From the cell containing the given text, extract its center point as [x, y] coordinate. 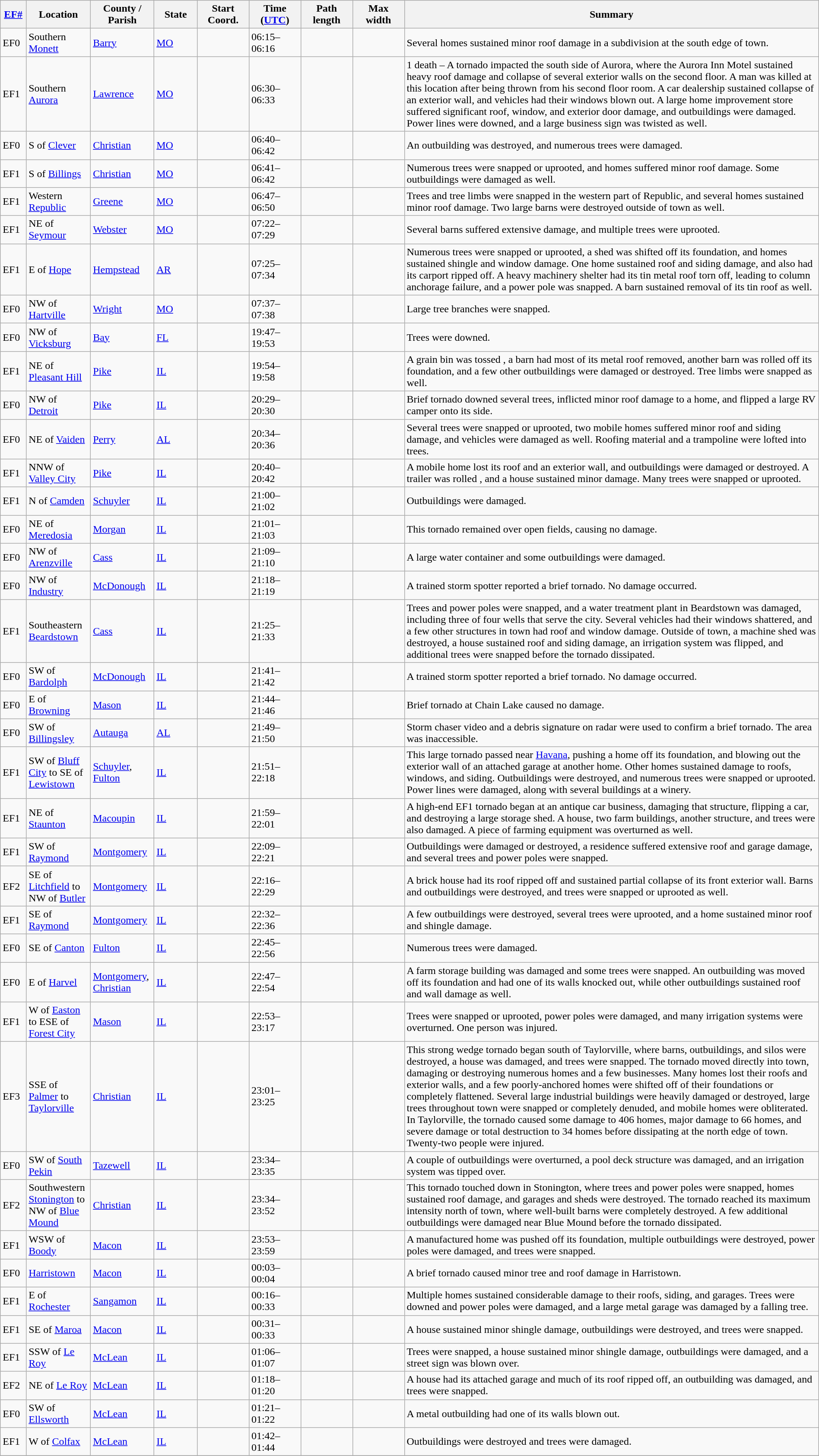
A couple of outbuildings were overturned, a pool deck structure was damaged, and an irrigation system was tipped over. [612, 1165]
SW of Ellsworth [59, 1413]
SSW of Le Roy [59, 1357]
Lawrence [123, 94]
23:53–23:59 [275, 1245]
06:47–06:50 [275, 201]
22:45–22:56 [275, 948]
22:09–22:21 [275, 852]
21:18–21:19 [275, 586]
Perry [123, 439]
NE of Vaiden [59, 439]
Southern Aurora [59, 94]
Tazewell [123, 1165]
Brief tornado downed several trees, inflicted minor roof damage to a home, and flipped a large RV camper onto its side. [612, 405]
SSE of Palmer to Taylorville [59, 1097]
EF# [13, 15]
Southern Monett [59, 42]
20:29–20:30 [275, 405]
SW of Billingsley [59, 733]
07:25–07:34 [275, 270]
FL [176, 337]
06:40–06:42 [275, 145]
E of Rochester [59, 1301]
21:51–22:18 [275, 772]
Schuyler [123, 501]
NE of Pleasant Hill [59, 371]
21:41–21:42 [275, 676]
23:01–23:25 [275, 1097]
A large water container and some outbuildings were damaged. [612, 557]
00:31–00:33 [275, 1329]
This tornado remained over open fields, causing no damage. [612, 530]
Macoupin [123, 818]
Western Republic [59, 201]
Greene [123, 201]
00:16–00:33 [275, 1301]
SW of Bluff City to SE of Lewistown [59, 772]
Outbuildings were damaged or destroyed, a residence suffered extensive roof and garage damage, and several trees and power poles were snapped. [612, 852]
21:00–21:02 [275, 501]
Storm chaser video and a debris signature on radar were used to confirm a brief tornado. The area was inaccessible. [612, 733]
Morgan [123, 530]
Autauga [123, 733]
N of Camden [59, 501]
Trees were snapped, a house sustained minor shingle damage, outbuildings were damaged, and a street sign was blown over. [612, 1357]
Large tree branches were snapped. [612, 309]
A house sustained minor shingle damage, outbuildings were destroyed, and trees were snapped. [612, 1329]
01:18–01:20 [275, 1386]
22:16–22:29 [275, 886]
21:49–21:50 [275, 733]
S of Billings [59, 174]
NNW of Valley City [59, 473]
01:21–01:22 [275, 1413]
Barry [123, 42]
07:22–07:29 [275, 230]
07:37–07:38 [275, 309]
Numerous trees were damaged. [612, 948]
S of Clever [59, 145]
Several barns suffered extensive damage, and multiple trees were uprooted. [612, 230]
Several homes sustained minor roof damage in a subdivision at the south edge of town. [612, 42]
Location [59, 15]
EF3 [13, 1097]
A few outbuildings were destroyed, several trees were uprooted, and a home sustained minor roof and shingle damage. [612, 920]
NW of Arenzville [59, 557]
23:34–23:35 [275, 1165]
Brief tornado at Chain Lake caused no damage. [612, 705]
NW of Hartville [59, 309]
22:47–22:54 [275, 982]
01:42–01:44 [275, 1442]
Time (UTC) [275, 15]
E of Hope [59, 270]
Southwestern Stonington to NW of Blue Mound [59, 1205]
SW of Raymond [59, 852]
23:34–23:52 [275, 1205]
SW of Bardolph [59, 676]
NW of Vicksburg [59, 337]
W of Colfax [59, 1442]
Trees were snapped or uprooted, power poles were damaged, and many irrigation systems were overturned. One person was injured. [612, 1022]
21:44–21:46 [275, 705]
Outbuildings were damaged. [612, 501]
E of Browning [59, 705]
Bay [123, 337]
Montgomery, Christian [123, 982]
NE of Meredosia [59, 530]
NE of Staunton [59, 818]
AR [176, 270]
19:54–19:58 [275, 371]
A metal outbuilding had one of its walls blown out. [612, 1413]
00:03–00:04 [275, 1273]
20:40–20:42 [275, 473]
NW of Industry [59, 586]
An outbuilding was destroyed, and numerous trees were damaged. [612, 145]
21:25–21:33 [275, 631]
State [176, 15]
21:09–21:10 [275, 557]
Hempstead [123, 270]
Wright [123, 309]
21:01–21:03 [275, 530]
06:41–06:42 [275, 174]
NW of Detroit [59, 405]
01:06–01:07 [275, 1357]
22:32–22:36 [275, 920]
County / Parish [123, 15]
Summary [612, 15]
20:34–20:36 [275, 439]
Trees were downed. [612, 337]
A house had its attached garage and much of its roof ripped off, an outbuilding was damaged, and trees were snapped. [612, 1386]
Numerous trees were snapped or uprooted, and homes suffered minor roof damage. Some outbuildings were damaged as well. [612, 174]
SE of Maroa [59, 1329]
Fulton [123, 948]
Sangamon [123, 1301]
A manufactured home was pushed off its foundation, multiple outbuildings were destroyed, power poles were damaged, and trees were snapped. [612, 1245]
Southeastern Beardstown [59, 631]
Max width [378, 15]
WSW of Boody [59, 1245]
SW of South Pekin [59, 1165]
W of Easton to ESE of Forest City [59, 1022]
22:53–23:17 [275, 1022]
Schuyler, Fulton [123, 772]
Start Coord. [223, 15]
19:47–19:53 [275, 337]
SE of Raymond [59, 920]
06:30–06:33 [275, 94]
06:15–06:16 [275, 42]
Harristown [59, 1273]
Path length [327, 15]
NE of Seymour [59, 230]
SE of Litchfield to NW of Butler [59, 886]
NE of Le Roy [59, 1386]
21:59–22:01 [275, 818]
Webster [123, 230]
A brief tornado caused minor tree and roof damage in Harristown. [612, 1273]
Outbuildings were destroyed and trees were damaged. [612, 1442]
E of Harvel [59, 982]
SE of Canton [59, 948]
